Identify which cell holds the provided text, then report its [x, y] central coordinate. 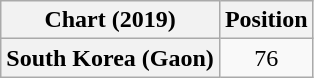
76 [266, 58]
Chart (2019) [110, 20]
South Korea (Gaon) [110, 58]
Position [266, 20]
